Find where the given text appears and provide that cell's center as [X, Y] coordinate. 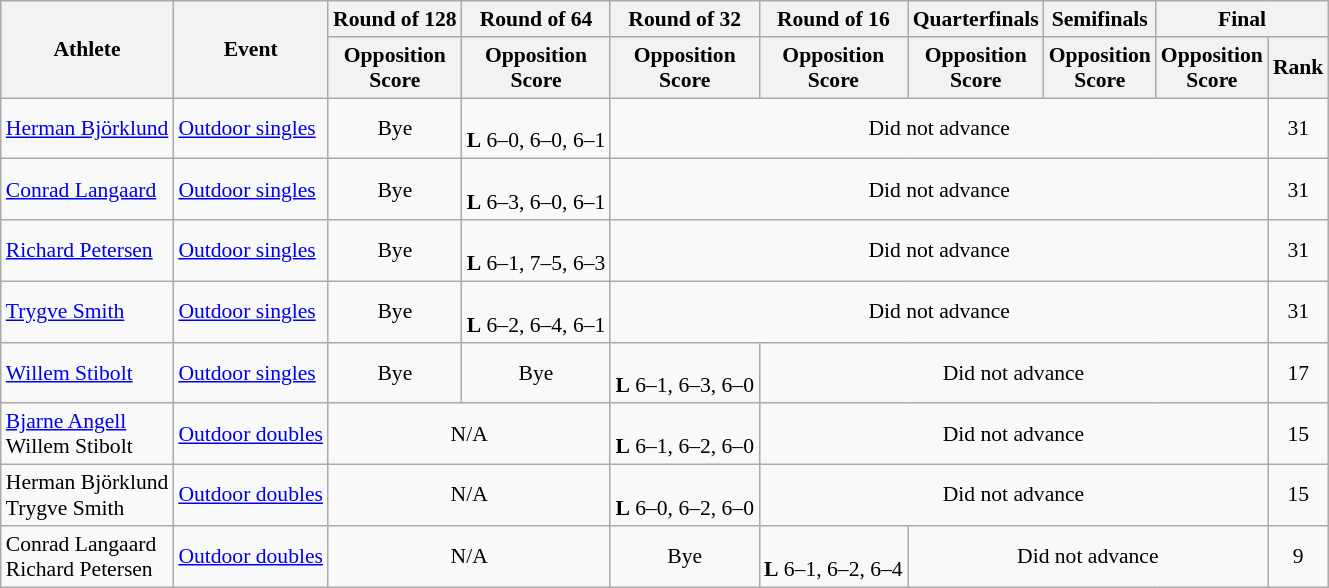
Herman Björklund [88, 128]
Event [250, 50]
Round of 16 [834, 19]
L 6–0, 6–0, 6–1 [536, 128]
L 6–1, 6–3, 6–0 [684, 372]
Final [1242, 19]
Semifinals [1100, 19]
Round of 64 [536, 19]
L 6–3, 6–0, 6–1 [536, 190]
L 6–1, 6–2, 6–4 [834, 556]
Rank [1298, 68]
L 6–1, 6–2, 6–0 [684, 434]
Conrad Langaard Richard Petersen [88, 556]
Bjarne Angell Willem Stibolt [88, 434]
Trygve Smith [88, 312]
Herman Björklund Trygve Smith [88, 496]
Quarterfinals [976, 19]
Richard Petersen [88, 250]
Round of 128 [395, 19]
Round of 32 [684, 19]
17 [1298, 372]
L 6–2, 6–4, 6–1 [536, 312]
9 [1298, 556]
Conrad Langaard [88, 190]
Athlete [88, 50]
L 6–1, 7–5, 6–3 [536, 250]
Willem Stibolt [88, 372]
L 6–0, 6–2, 6–0 [684, 496]
